Pinpoint the cell where the given text exists, returning its (X, Y) midpoint coordinate. 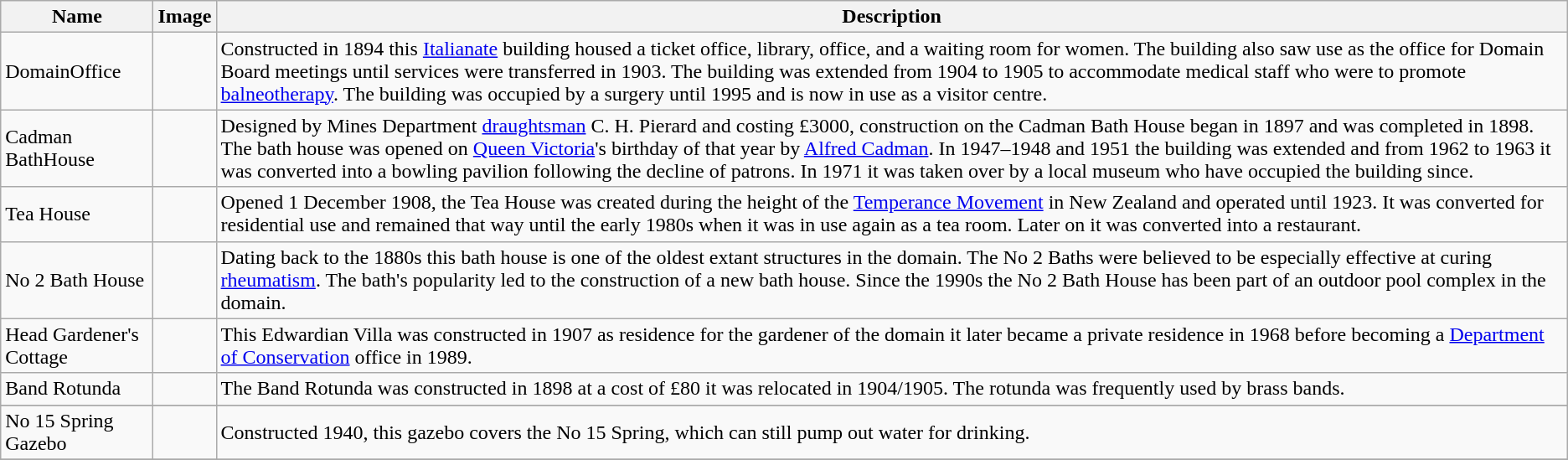
No 15 Spring Gazebo (77, 432)
Description (891, 17)
The Band Rotunda was constructed in 1898 at a cost of £80 it was relocated in 1904/1905. The rotunda was frequently used by brass bands. (891, 389)
Cadman BathHouse (77, 148)
DomainOffice (77, 71)
Band Rotunda (77, 389)
Image (184, 17)
Constructed 1940, this gazebo covers the No 15 Spring, which can still pump out water for drinking. (891, 432)
Head Gardener's Cottage (77, 345)
No 2 Bath House (77, 280)
Name (77, 17)
Tea House (77, 214)
